Return the (X, Y) coordinate for the center point of the cell that contains the specified text.  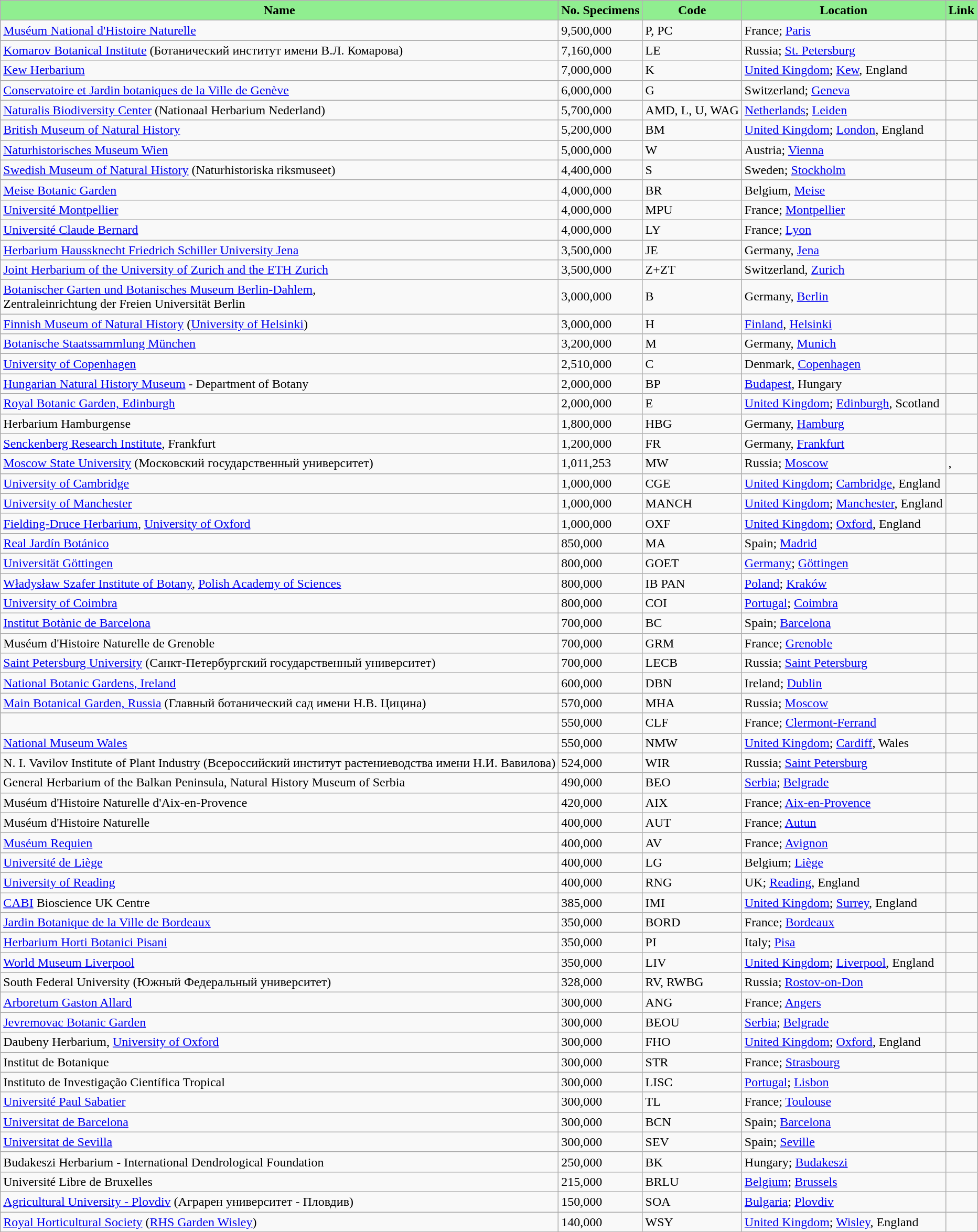
Université Paul Sabatier (280, 1102)
Universitat de Sevilla (280, 1142)
Muséum National d'Histoire Naturelle (280, 30)
British Museum of Natural History (280, 130)
7,000,000 (600, 70)
SOA (692, 1202)
215,000 (600, 1182)
Bulgaria; Plovdiv (843, 1202)
Komarov Botanical Institute (Ботанический институт имени В.Л. Комарова) (280, 50)
1,800,000 (600, 424)
Universität Göttingen (280, 563)
AMD, L, U, WAG (692, 110)
Naturhistorisches Museum Wien (280, 150)
5,000,000 (600, 150)
328,000 (600, 982)
AIX (692, 803)
University of Reading (280, 882)
Germany, Frankfurt (843, 444)
GOET (692, 563)
Russia; St. Petersburg (843, 50)
WIR (692, 763)
Daubeny Herbarium, University of Oxford (280, 1042)
Belgium, Meise (843, 190)
Meise Botanic Garden (280, 190)
Hungary; Budakeszi (843, 1162)
Institut de Botanique (280, 1062)
250,000 (600, 1162)
COI (692, 603)
JE (692, 250)
IMI (692, 902)
BP (692, 384)
Link (961, 10)
Finnish Museum of Natural History (University of Helsinki) (280, 324)
Poland; Kraków (843, 583)
Conservatoire et Jardin botaniques de la Ville de Genève (280, 90)
7,160,000 (600, 50)
BEOU (692, 1022)
1,200,000 (600, 444)
France; Bordeaux (843, 923)
Portugal; Coimbra (843, 603)
France; Angers (843, 1002)
MHA (692, 703)
STR (692, 1062)
Germany, Jena (843, 250)
Kew Herbarium (280, 70)
140,000 (600, 1222)
150,000 (600, 1202)
France; Grenoble (843, 643)
PI (692, 943)
University of Cambridge (280, 483)
CLF (692, 723)
S (692, 170)
Université Libre de Bruxelles (280, 1182)
Władysław Szafer Institute of Botany, Polish Academy of Sciences (280, 583)
MA (692, 543)
AV (692, 842)
Jardin Botanique de la Ville de Bordeaux (280, 923)
AUT (692, 823)
Name (280, 10)
United Kingdom; Edinburgh, Scotland (843, 404)
France; Lyon (843, 230)
Z+ZT (692, 270)
Finland, Helsinki (843, 324)
Budapest, Hungary (843, 384)
Royal Horticultural Society (RHS Garden Wisley) (280, 1222)
B (692, 297)
Germany, Munich (843, 344)
France; Strasbourg (843, 1062)
E (692, 404)
H (692, 324)
Germany, Berlin (843, 297)
2,510,000 (600, 364)
LIV (692, 963)
Budakeszi Herbarium - International Dendrological Foundation (280, 1162)
FHO (692, 1042)
MPU (692, 210)
Main Botanical Garden, Russia (Главный ботанический сад имени Н.В. Цицина) (280, 703)
K (692, 70)
France; Autun (843, 823)
Denmark, Copenhagen (843, 364)
General Herbarium of the Balkan Peninsula, Natural History Museum of Serbia (280, 783)
United Kingdom; Cardiff, Wales (843, 743)
National Museum Wales (280, 743)
G (692, 90)
ANG (692, 1002)
MANCH (692, 503)
Spain; Seville (843, 1142)
SEV (692, 1142)
524,000 (600, 763)
Sweden; Stockholm (843, 170)
Austria; Vienna (843, 150)
World Museum Liverpool (280, 963)
Muséum Requien (280, 842)
LISC (692, 1082)
Switzerland; Geneva (843, 90)
Herbarium Horti Botanici Pisani (280, 943)
Senckenberg Research Institute, Frankfurt (280, 444)
Université Claude Bernard (280, 230)
5,700,000 (600, 110)
570,000 (600, 703)
420,000 (600, 803)
BM (692, 130)
P, PC (692, 30)
Russia; Rostov-on-Don (843, 982)
5,200,000 (600, 130)
Naturalis Biodiversity Center (Nationaal Herbarium Nederland) (280, 110)
BRLU (692, 1182)
France; Clermont-Ferrand (843, 723)
490,000 (600, 783)
Muséum d'Histoire Naturelle (280, 823)
OXF (692, 523)
Switzerland, Zurich (843, 270)
DBN (692, 683)
BEO (692, 783)
Joint Herbarium of the University of Zurich and the ETH Zurich (280, 270)
United Kingdom; Liverpool, England (843, 963)
LG (692, 862)
Belgium; Brussels (843, 1182)
Botanischer Garten und Botanisches Museum Berlin-Dahlem,Zentraleinrichtung der Freien Universität Berlin (280, 297)
CABI Bioscience UK Centre (280, 902)
Portugal; Lisbon (843, 1082)
Herbarium Haussknecht Friedrich Schiller University Jena (280, 250)
Italy; Pisa (843, 943)
W (692, 150)
Germany; Göttingen (843, 563)
United Kingdom; Kew, England (843, 70)
C (692, 364)
United Kingdom; Wisley, England (843, 1222)
France; Avignon (843, 842)
9,500,000 (600, 30)
Muséum d'Histoire Naturelle d'Aix-en-Provence (280, 803)
United Kingdom; Manchester, England (843, 503)
France; Toulouse (843, 1102)
Location (843, 10)
BK (692, 1162)
LECB (692, 663)
GRM (692, 643)
LY (692, 230)
HBG (692, 424)
Code (692, 10)
6,000,000 (600, 90)
Swedish Museum of Natural History (Naturhistoriska riksmuseet) (280, 170)
4,400,000 (600, 170)
Agricultural University - Plovdiv (Аграрен университет - Пловдив) (280, 1202)
Instituto de Investigação Científica Tropical (280, 1082)
Institut Botànic de Barcelona (280, 623)
NMW (692, 743)
WSY (692, 1222)
South Federal University (Южный Федеральный университет) (280, 982)
850,000 (600, 543)
RV, RWBG (692, 982)
BC (692, 623)
BORD (692, 923)
FR (692, 444)
BR (692, 190)
LE (692, 50)
Herbarium Hamburgense (280, 424)
France; Montpellier (843, 210)
TL (692, 1102)
United Kingdom; Cambridge, England (843, 483)
600,000 (600, 683)
Arboretum Gaston Allard (280, 1002)
Real Jardín Botánico (280, 543)
Ireland; Dublin (843, 683)
University of Coimbra (280, 603)
385,000 (600, 902)
N. I. Vavilov Institute of Plant Industry (Всероссийский институт растениеводства имени Н.И. Вавилова) (280, 763)
Netherlands; Leiden (843, 110)
RNG (692, 882)
Fielding-Druce Herbarium, University of Oxford (280, 523)
University of Copenhagen (280, 364)
Université de Liège (280, 862)
Royal Botanic Garden, Edinburgh (280, 404)
Saint Petersburg University (Санкт-Петербургский государственный университет) (280, 663)
1,011,253 (600, 463)
UK; Reading, England (843, 882)
CGE (692, 483)
3,200,000 (600, 344)
Jevremovac Botanic Garden (280, 1022)
Moscow State University (Московский государственный университет) (280, 463)
France; Paris (843, 30)
Hungarian Natural History Museum - Department of Botany (280, 384)
BCN (692, 1122)
IB PAN (692, 583)
, (961, 463)
M (692, 344)
United Kingdom; Surrey, England (843, 902)
No. Specimens (600, 10)
Muséum d'Histoire Naturelle de Grenoble (280, 643)
Germany, Hamburg (843, 424)
Université Montpellier (280, 210)
Spain; Madrid (843, 543)
Belgium; Liège (843, 862)
Universitat de Barcelona (280, 1122)
France; Aix-en-Provence (843, 803)
Botanische Staatssammlung München (280, 344)
MW (692, 463)
National Botanic Gardens, Ireland (280, 683)
University of Manchester (280, 503)
United Kingdom; London, England (843, 130)
